Provide the (x, y) coordinate of the cell's center where the given text is located.  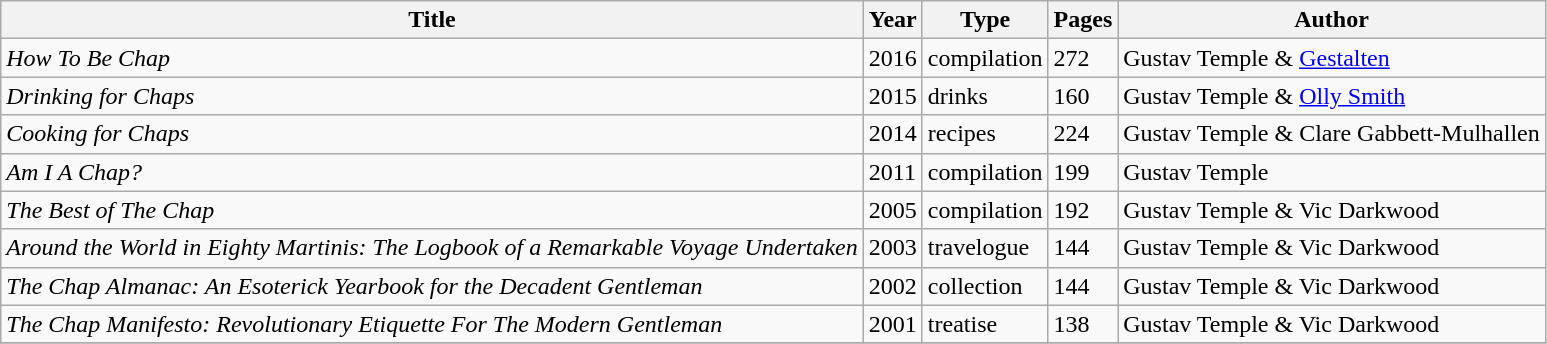
2014 (892, 134)
192 (1083, 210)
recipes (985, 134)
2015 (892, 96)
138 (1083, 324)
Type (985, 20)
Around the World in Eighty Martinis: The Logbook of a Remarkable Voyage Undertaken (432, 248)
Author (1332, 20)
Pages (1083, 20)
drinks (985, 96)
Year (892, 20)
2001 (892, 324)
2005 (892, 210)
2003 (892, 248)
2016 (892, 58)
Title (432, 20)
199 (1083, 172)
Am I A Chap? (432, 172)
2011 (892, 172)
The Chap Manifesto: Revolutionary Etiquette For The Modern Gentleman (432, 324)
treatise (985, 324)
The Best of The Chap (432, 210)
Gustav Temple & Clare Gabbett-Mulhallen (1332, 134)
160 (1083, 96)
224 (1083, 134)
collection (985, 286)
2002 (892, 286)
How To Be Chap (432, 58)
Drinking for Chaps (432, 96)
272 (1083, 58)
The Chap Almanac: An Esoterick Yearbook for the Decadent Gentleman (432, 286)
travelogue (985, 248)
Gustav Temple (1332, 172)
Gustav Temple & Gestalten (1332, 58)
Gustav Temple & Olly Smith (1332, 96)
Cooking for Chaps (432, 134)
